For the text-containing cell, return its midpoint in [X, Y] coordinate format. 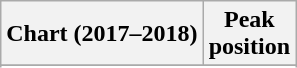
Peakposition [249, 34]
Chart (2017–2018) [102, 34]
